Return the [X, Y] coordinate for the center point of the cell that contains the specified text.  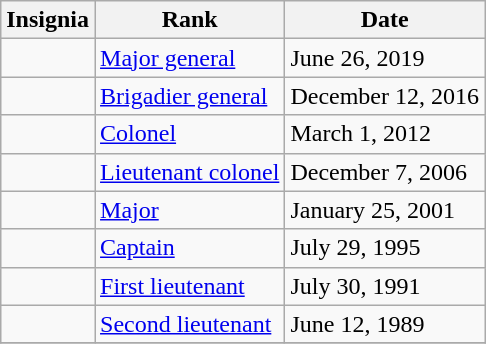
Second lieutenant [190, 324]
Major [190, 210]
Colonel [190, 134]
Lieutenant colonel [190, 172]
Rank [190, 20]
Insignia [48, 20]
December 12, 2016 [385, 96]
January 25, 2001 [385, 210]
First lieutenant [190, 286]
June 12, 1989 [385, 324]
December 7, 2006 [385, 172]
Major general [190, 58]
July 29, 1995 [385, 248]
June 26, 2019 [385, 58]
Captain [190, 248]
March 1, 2012 [385, 134]
Brigadier general [190, 96]
July 30, 1991 [385, 286]
Date [385, 20]
